Extract the [X, Y] coordinate from the center of the cell holding the provided text.  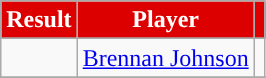
Result [39, 20]
Brennan Johnson [166, 58]
Player [166, 20]
